Return the (x, y) coordinate for the center point of the cell that contains the specified text.  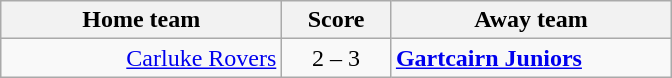
Gartcairn Juniors (530, 58)
Score (336, 20)
Home team (142, 20)
Carluke Rovers (142, 58)
2 – 3 (336, 58)
Away team (530, 20)
